Extract the [x, y] coordinate from the center of the cell holding the provided text.  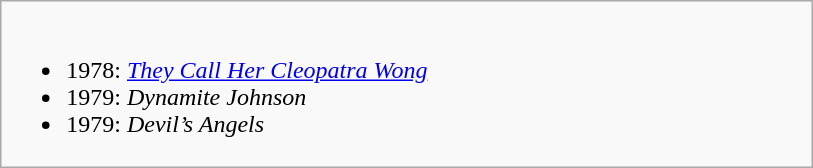
1978: They Call Her Cleopatra Wong1979: Dynamite Johnson1979: Devil’s Angels [406, 84]
